For the text-containing cell, return its midpoint in [x, y] coordinate format. 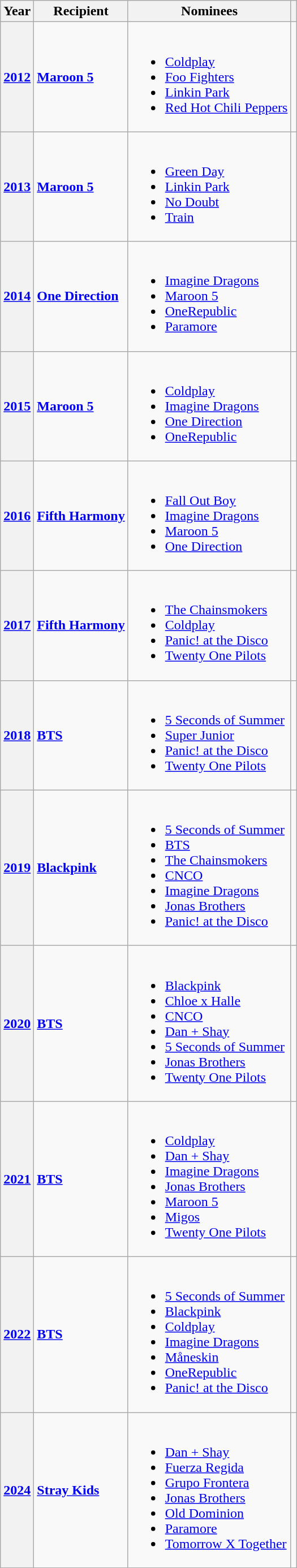
2020 [17, 1023]
Green DayLinkin ParkNo DoubtTrain [209, 187]
Recipient [81, 11]
ColdplayFoo FightersLinkin ParkRed Hot Chili Peppers [209, 77]
5 Seconds of SummerBTSThe ChainsmokersCNCOImagine DragonsJonas BrothersPanic! at the Disco [209, 867]
2021 [17, 1178]
2015 [17, 406]
Fall Out BoyImagine DragonsMaroon 5One Direction [209, 516]
One Direction [81, 296]
Blackpink [81, 867]
5 Seconds of SummerBlackpinkColdplayImagine DragonsMåneskinOneRepublicPanic! at the Disco [209, 1334]
2017 [17, 625]
2024 [17, 1491]
5 Seconds of SummerSuper JuniorPanic! at the DiscoTwenty One Pilots [209, 735]
2018 [17, 735]
2019 [17, 867]
2022 [17, 1334]
ColdplayDan + ShayImagine DragonsJonas BrothersMaroon 5MigosTwenty One Pilots [209, 1178]
The ChainsmokersColdplayPanic! at the DiscoTwenty One Pilots [209, 625]
Imagine DragonsMaroon 5OneRepublicParamore [209, 296]
Year [17, 11]
Nominees [209, 11]
2014 [17, 296]
ColdplayImagine DragonsOne DirectionOneRepublic [209, 406]
2016 [17, 516]
BlackpinkChloe x HalleCNCODan + Shay5 Seconds of SummerJonas BrothersTwenty One Pilots [209, 1023]
2012 [17, 77]
Stray Kids [81, 1491]
2013 [17, 187]
Dan + ShayFuerza RegidaGrupo FronteraJonas BrothersOld DominionParamoreTomorrow X Together [209, 1491]
